From the cell containing the given text, extract its center point as [x, y] coordinate. 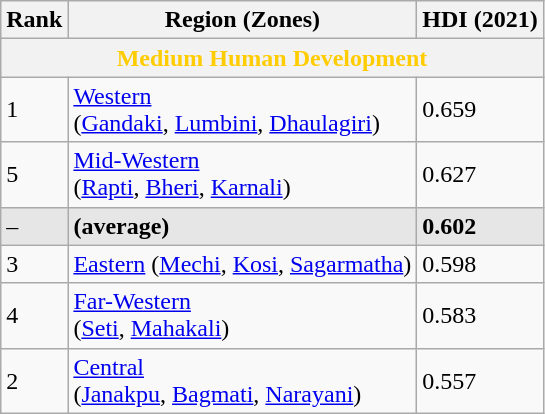
0.602 [480, 226]
0.598 [480, 264]
0.627 [480, 174]
Eastern (Mechi, Kosi, Sagarmatha) [242, 264]
3 [34, 264]
Region (Zones) [242, 20]
5 [34, 174]
0.659 [480, 110]
Western(Gandaki, Lumbini, Dhaulagiri) [242, 110]
HDI (2021) [480, 20]
Far-Western(Seti, Mahakali) [242, 316]
Central(Janakpu, Bagmati, Narayani) [242, 380]
2 [34, 380]
Medium Human Development [272, 58]
1 [34, 110]
4 [34, 316]
– [34, 226]
Mid-Western(Rapti, Bheri, Karnali) [242, 174]
(average) [242, 226]
0.557 [480, 380]
0.583 [480, 316]
Rank [34, 20]
